Return the (X, Y) coordinate for the center point of the cell that contains the specified text.  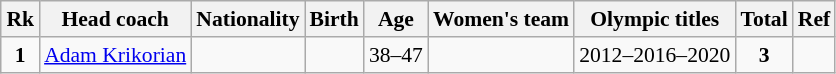
Total (764, 19)
Olympic titles (654, 19)
3 (764, 55)
Birth (334, 19)
Adam Krikorian (115, 55)
38–47 (396, 55)
1 (20, 55)
Rk (20, 19)
Women's team (501, 19)
2012–2016–2020 (654, 55)
Ref (814, 19)
Age (396, 19)
Head coach (115, 19)
Nationality (248, 19)
